Return [X, Y] of the center of cell containing provided text 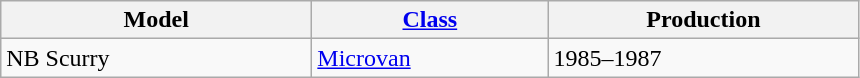
Production [704, 20]
Model [156, 20]
Class [430, 20]
1985–1987 [704, 58]
Microvan [430, 58]
NB Scurry [156, 58]
